Capture the cell that displays the provided text and extract its (x, y) central coordinate. 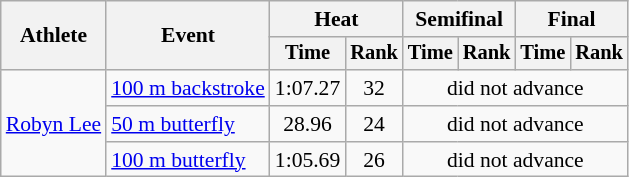
50 m butterfly (188, 124)
1:07.27 (308, 88)
28.96 (308, 124)
24 (374, 124)
Final (571, 19)
Heat (336, 19)
100 m backstroke (188, 88)
Athlete (54, 36)
Event (188, 36)
Semifinal (459, 19)
32 (374, 88)
Robyn Lee (54, 124)
